From the cell containing the given text, extract its center point as (x, y) coordinate. 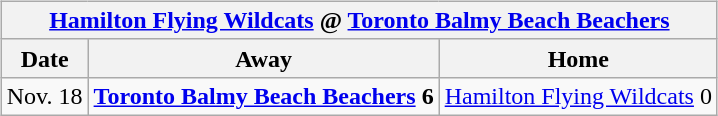
Away (264, 58)
Toronto Balmy Beach Beachers 6 (264, 96)
Hamilton Flying Wildcats 0 (578, 96)
Date (44, 58)
Nov. 18 (44, 96)
Home (578, 58)
Hamilton Flying Wildcats @ Toronto Balmy Beach Beachers (359, 20)
